Scan for the cell matching the given text and deliver its [x, y] coordinate at center. 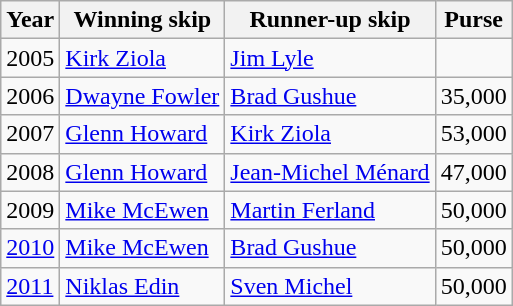
35,000 [474, 96]
Dwayne Fowler [142, 96]
2005 [30, 58]
Jim Lyle [330, 58]
Sven Michel [330, 286]
53,000 [474, 134]
2010 [30, 248]
Runner-up skip [330, 20]
Jean-Michel Ménard [330, 172]
2007 [30, 134]
2011 [30, 286]
Year [30, 20]
47,000 [474, 172]
2006 [30, 96]
Purse [474, 20]
2008 [30, 172]
Winning skip [142, 20]
Martin Ferland [330, 210]
2009 [30, 210]
Niklas Edin [142, 286]
